Pinpoint the cell where the given text exists, returning its [X, Y] midpoint coordinate. 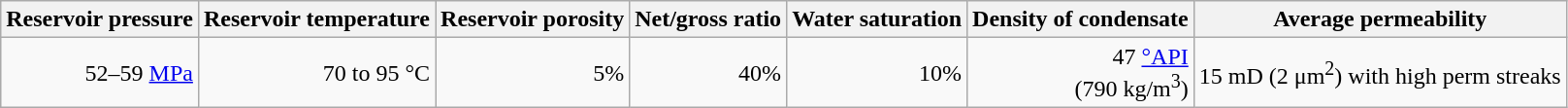
40% [708, 73]
Water saturation [877, 19]
52–59 MPa [100, 73]
10% [877, 73]
70 to 95 °C [316, 73]
15 mD (2 μm2) with high perm streaks [1380, 73]
Reservoir pressure [100, 19]
5% [533, 73]
Reservoir temperature [316, 19]
Density of condensate [1081, 19]
Reservoir porosity [533, 19]
Net/gross ratio [708, 19]
47 °API (790 kg/m3) [1081, 73]
Average permeability [1380, 19]
